Determine the (x, y) coordinate at the center of the cell enclosing the given text.  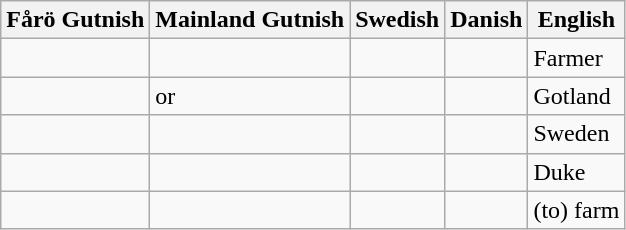
English (576, 20)
Danish (486, 20)
Gotland (576, 96)
or (250, 96)
Fårö Gutnish (76, 20)
Mainland Gutnish (250, 20)
(to) farm (576, 210)
Duke (576, 172)
Farmer (576, 58)
Sweden (576, 134)
Swedish (398, 20)
